Return (x, y) of the center of cell containing provided text 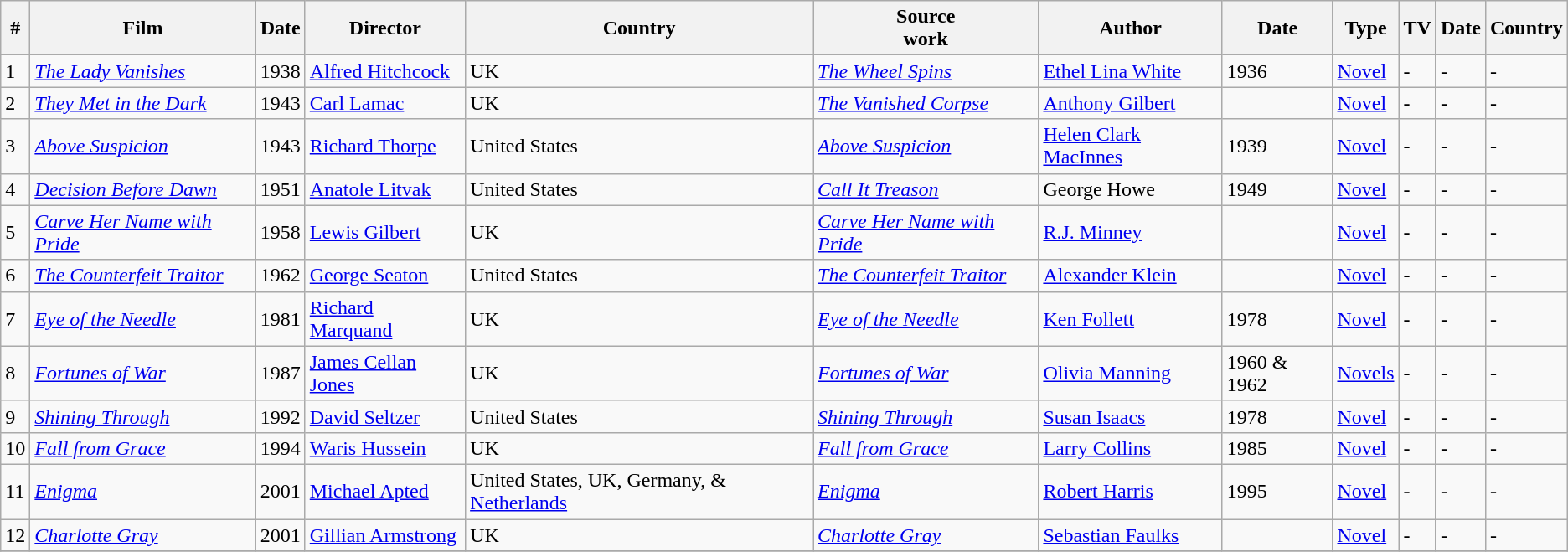
George Seaton (385, 276)
Sebastian Faulks (1131, 535)
Director (385, 28)
3 (15, 146)
7 (15, 318)
8 (15, 374)
The Lady Vanishes (142, 71)
Gillian Armstrong (385, 535)
The Wheel Spins (926, 71)
United States, UK, Germany, & Netherlands (640, 491)
1938 (280, 71)
Author (1131, 28)
5 (15, 233)
Decision Before Dawn (142, 189)
Ken Follett (1131, 318)
Alexander Klein (1131, 276)
Film (142, 28)
4 (15, 189)
2 (15, 103)
9 (15, 416)
Michael Apted (385, 491)
George Howe (1131, 189)
1939 (1277, 146)
Olivia Manning (1131, 374)
1960 & 1962 (1277, 374)
11 (15, 491)
1995 (1277, 491)
Source work (926, 28)
1985 (1277, 448)
Richard Marquand (385, 318)
Anatole Litvak (385, 189)
R.J. Minney (1131, 233)
10 (15, 448)
James Cellan Jones (385, 374)
Helen Clark MacInnes (1131, 146)
1992 (280, 416)
1958 (280, 233)
1994 (280, 448)
6 (15, 276)
1951 (280, 189)
Carl Lamac (385, 103)
Novels (1365, 374)
Type (1365, 28)
1962 (280, 276)
David Seltzer (385, 416)
The Vanished Corpse (926, 103)
Waris Hussein (385, 448)
12 (15, 535)
TV (1417, 28)
Richard Thorpe (385, 146)
1936 (1277, 71)
Call It Treason (926, 189)
1981 (280, 318)
1 (15, 71)
Robert Harris (1131, 491)
Larry Collins (1131, 448)
Anthony Gilbert (1131, 103)
Alfred Hitchcock (385, 71)
Susan Isaacs (1131, 416)
Ethel Lina White (1131, 71)
1987 (280, 374)
1949 (1277, 189)
Lewis Gilbert (385, 233)
# (15, 28)
They Met in the Dark (142, 103)
